Return [x, y] of the center of cell containing provided text 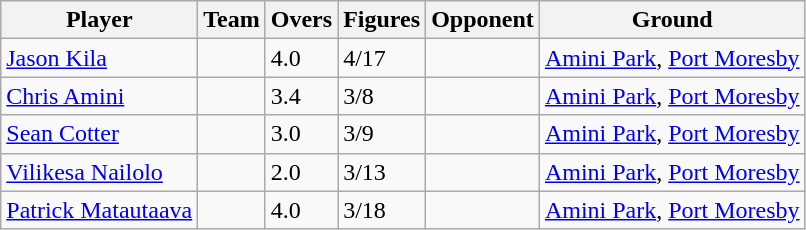
Player [100, 20]
Overs [301, 20]
4/17 [382, 58]
Team [232, 20]
Jason Kila [100, 58]
3/8 [382, 96]
3/9 [382, 134]
Patrick Matautaava [100, 210]
3/18 [382, 210]
Chris Amini [100, 96]
Opponent [483, 20]
Vilikesa Nailolo [100, 172]
3/13 [382, 172]
3.0 [301, 134]
3.4 [301, 96]
Ground [672, 20]
Sean Cotter [100, 134]
2.0 [301, 172]
Figures [382, 20]
